For the text-containing cell, return its midpoint in [X, Y] coordinate format. 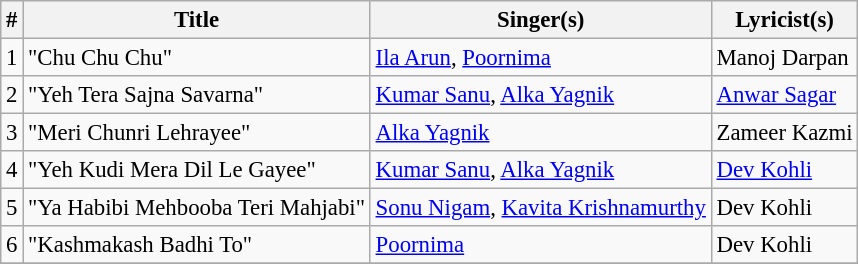
1 [12, 58]
# [12, 20]
"Ya Habibi Mehbooba Teri Mahjabi" [197, 208]
Manoj Darpan [784, 58]
Alka Yagnik [540, 133]
"Yeh Kudi Mera Dil Le Gayee" [197, 170]
Sonu Nigam, Kavita Krishnamurthy [540, 208]
Lyricist(s) [784, 20]
"Yeh Tera Sajna Savarna" [197, 95]
Anwar Sagar [784, 95]
"Kashmakash Badhi To" [197, 245]
Poornima [540, 245]
2 [12, 95]
"Chu Chu Chu" [197, 58]
6 [12, 245]
5 [12, 208]
4 [12, 170]
3 [12, 133]
Ila Arun, Poornima [540, 58]
Zameer Kazmi [784, 133]
Singer(s) [540, 20]
"Meri Chunri Lehrayee" [197, 133]
Title [197, 20]
